Scan for the cell matching the given text and deliver its (x, y) coordinate at center. 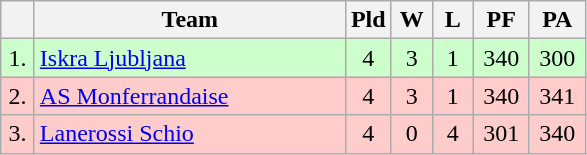
PF (501, 20)
0 (412, 134)
W (412, 20)
L (452, 20)
PA (557, 20)
2. (18, 96)
1. (18, 58)
301 (501, 134)
AS Monferrandaise (190, 96)
300 (557, 58)
Iskra Ljubljana (190, 58)
Pld (368, 20)
341 (557, 96)
Team (190, 20)
3. (18, 134)
Lanerossi Schio (190, 134)
